Return the [X, Y] coordinate for the center point of the cell that contains the specified text.  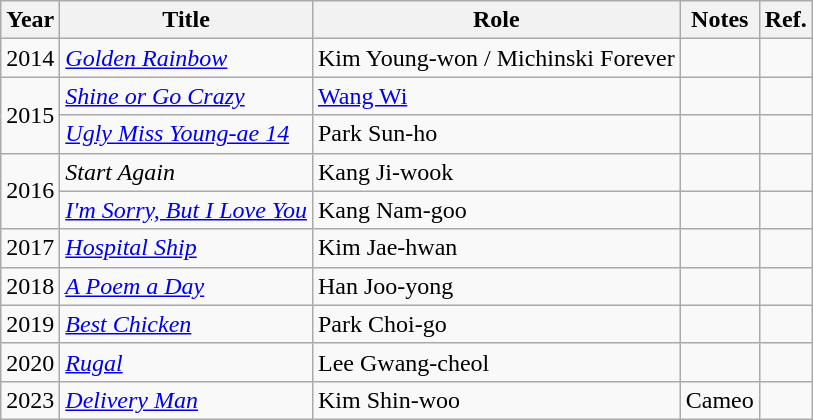
Rugal [186, 362]
I'm Sorry, But I Love You [186, 210]
Title [186, 20]
2014 [30, 58]
2020 [30, 362]
Lee Gwang-cheol [496, 362]
2018 [30, 286]
Kim Young-won / Michinski Forever [496, 58]
Wang Wi [496, 96]
Han Joo-yong [496, 286]
Shine or Go Crazy [186, 96]
Golden Rainbow [186, 58]
Start Again [186, 172]
Kang Ji-wook [496, 172]
Ugly Miss Young-ae 14 [186, 134]
A Poem a Day [186, 286]
Park Choi-go [496, 324]
2017 [30, 248]
Kim Jae-hwan [496, 248]
Role [496, 20]
Kang Nam-goo [496, 210]
Cameo [720, 400]
2016 [30, 191]
Best Chicken [186, 324]
Kim Shin-woo [496, 400]
2015 [30, 115]
Notes [720, 20]
Ref. [786, 20]
Hospital Ship [186, 248]
Park Sun-ho [496, 134]
2019 [30, 324]
Year [30, 20]
Delivery Man [186, 400]
2023 [30, 400]
